Extract the (X, Y) coordinate from the center of the cell holding the provided text.  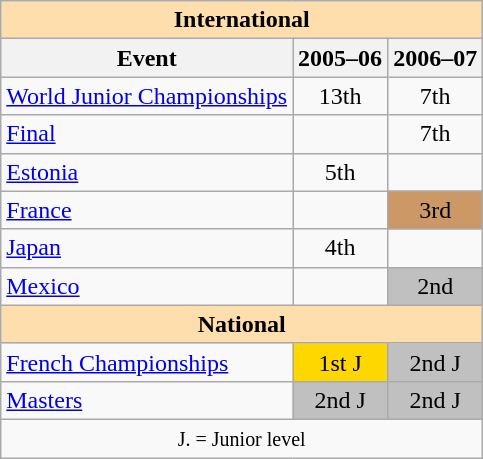
Masters (147, 400)
5th (340, 172)
2nd (436, 286)
J. = Junior level (242, 438)
13th (340, 96)
Japan (147, 248)
World Junior Championships (147, 96)
Mexico (147, 286)
2006–07 (436, 58)
Estonia (147, 172)
French Championships (147, 362)
3rd (436, 210)
4th (340, 248)
National (242, 324)
2005–06 (340, 58)
International (242, 20)
Final (147, 134)
France (147, 210)
1st J (340, 362)
Event (147, 58)
